Determine the (X, Y) coordinate at the center of the cell enclosing the given text.  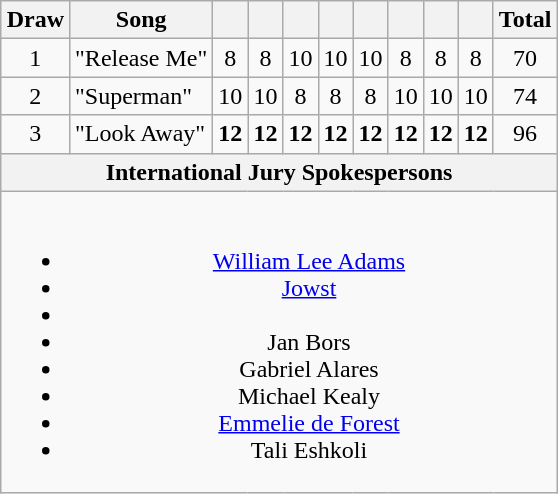
"Release Me" (142, 58)
2 (35, 96)
"Look Away" (142, 134)
"Superman" (142, 96)
Draw (35, 20)
96 (525, 134)
74 (525, 96)
Song (142, 20)
William Lee Adams Jowst Jan Bors Gabriel Alares Michael Kealy Emmelie de Forest Tali Eshkoli (279, 342)
70 (525, 58)
3 (35, 134)
1 (35, 58)
Total (525, 20)
International Jury Spokespersons (279, 172)
